Extract the [X, Y] coordinate from the center of the cell holding the provided text.  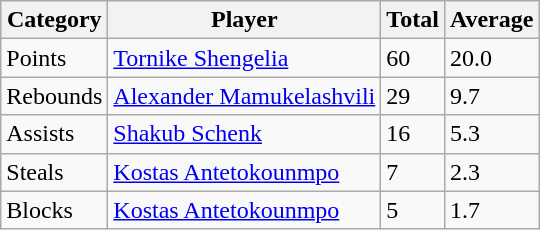
Points [54, 58]
60 [413, 58]
Total [413, 20]
7 [413, 172]
Blocks [54, 210]
Average [492, 20]
Category [54, 20]
2.3 [492, 172]
5.3 [492, 134]
20.0 [492, 58]
Tornike Shengelia [244, 58]
Assists [54, 134]
Player [244, 20]
Shakub Schenk [244, 134]
Alexander Mamukelashvili [244, 96]
16 [413, 134]
Steals [54, 172]
9.7 [492, 96]
29 [413, 96]
5 [413, 210]
Rebounds [54, 96]
1.7 [492, 210]
